For the text-containing cell, return its midpoint in [x, y] coordinate format. 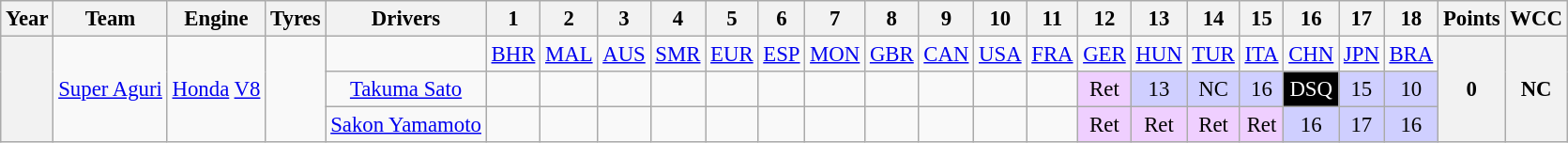
Engine [216, 19]
0 [1471, 90]
6 [782, 19]
9 [946, 19]
BHR [512, 55]
HUN [1159, 55]
AUS [624, 55]
5 [732, 19]
SMR [677, 55]
BRA [1411, 55]
Honda V8 [216, 90]
JPN [1362, 55]
18 [1411, 19]
CHN [1312, 55]
WCC [1536, 19]
DSQ [1312, 89]
GBR [891, 55]
FRA [1053, 55]
MAL [569, 55]
1 [512, 19]
USA [1000, 55]
Sakon Yamamoto [405, 125]
TUR [1213, 55]
14 [1213, 19]
EUR [732, 55]
Takuma Sato [405, 89]
11 [1053, 19]
Team [111, 19]
Year [27, 19]
12 [1104, 19]
ITA [1261, 55]
3 [624, 19]
MON [835, 55]
Drivers [405, 19]
CAN [946, 55]
Tyres [296, 19]
ESP [782, 55]
Points [1471, 19]
Super Aguri [111, 90]
4 [677, 19]
2 [569, 19]
7 [835, 19]
8 [891, 19]
GER [1104, 55]
